Provide the [x, y] coordinate of the cell's center where the given text is located.  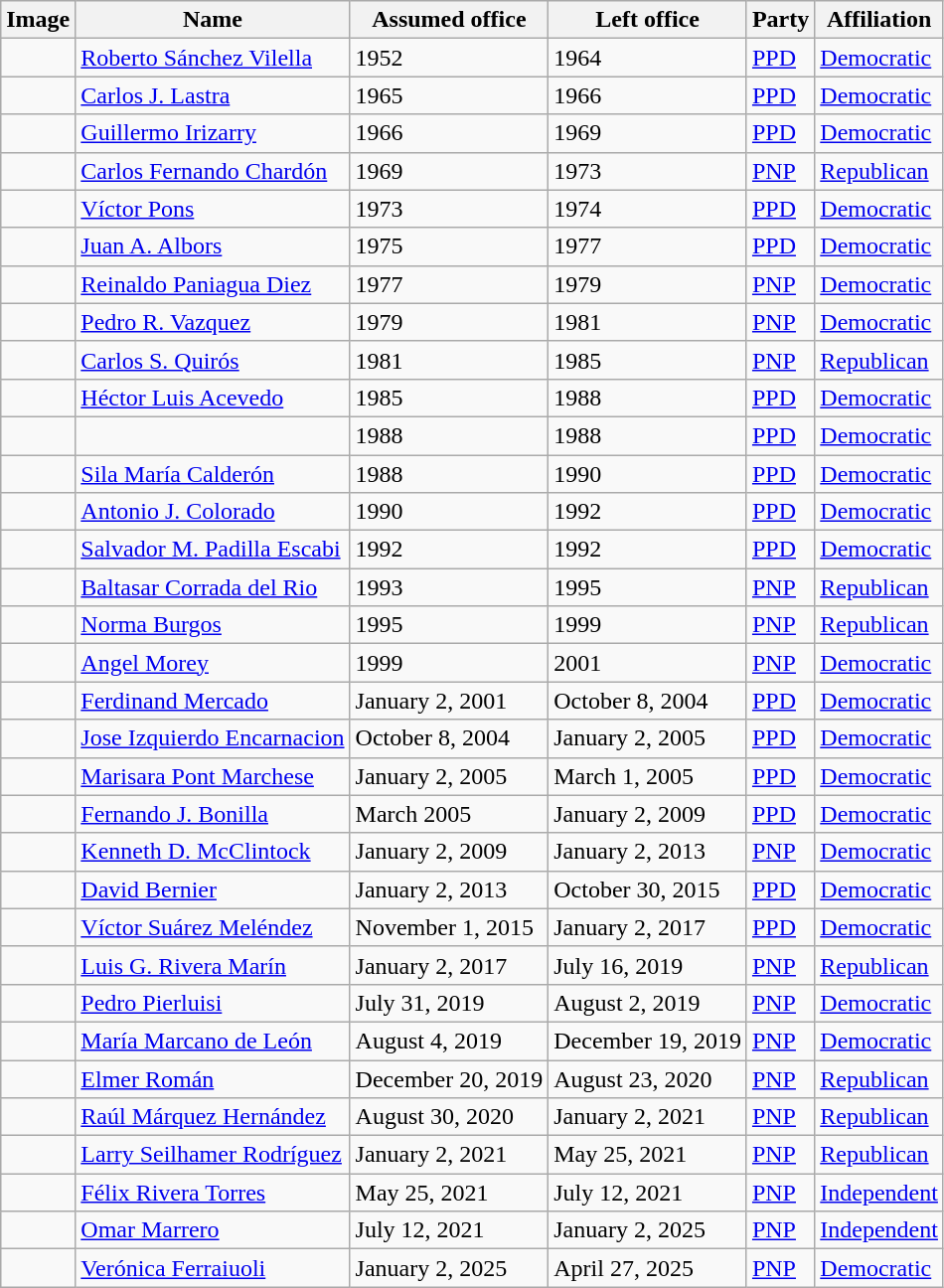
July 31, 2019 [449, 1003]
August 30, 2020 [449, 1117]
Sila María Calderón [213, 474]
Norma Burgos [213, 625]
Pedro R. Vazquez [213, 322]
Verónica Ferraiuoli [213, 1268]
October 30, 2015 [648, 889]
December 20, 2019 [449, 1078]
Carlos J. Lastra [213, 95]
Víctor Suárez Meléndez [213, 927]
1964 [648, 58]
1975 [449, 246]
Héctor Luis Acevedo [213, 398]
Félix Rivera Torres [213, 1193]
August 2, 2019 [648, 1003]
1993 [449, 587]
Elmer Román [213, 1078]
Antonio J. Colorado [213, 512]
Party [780, 20]
Víctor Pons [213, 209]
Affiliation [879, 20]
Fernando J. Bonilla [213, 814]
Guillermo Irizarry [213, 133]
Left office [648, 20]
April 27, 2025 [648, 1268]
Reinaldo Paniagua Diez [213, 284]
March 1, 2005 [648, 776]
Roberto Sánchez Vilella [213, 58]
December 19, 2019 [648, 1041]
Larry Seilhamer Rodríguez [213, 1155]
Omar Marrero [213, 1230]
Baltasar Corrada del Rio [213, 587]
1974 [648, 209]
January 2, 2001 [449, 701]
Image [38, 20]
David Bernier [213, 889]
Carlos Fernando Chardón [213, 171]
July 16, 2019 [648, 965]
Salvador M. Padilla Escabi [213, 550]
1965 [449, 95]
Name [213, 20]
Angel Morey [213, 663]
Raúl Márquez Hernández [213, 1117]
Marisara Pont Marchese [213, 776]
Jose Izquierdo Encarnacion [213, 738]
Kenneth D. McClintock [213, 852]
Ferdinand Mercado [213, 701]
Pedro Pierluisi [213, 1003]
November 1, 2015 [449, 927]
María Marcano de León [213, 1041]
2001 [648, 663]
August 4, 2019 [449, 1041]
Assumed office [449, 20]
August 23, 2020 [648, 1078]
March 2005 [449, 814]
Luis G. Rivera Marín [213, 965]
Juan A. Albors [213, 246]
1952 [449, 58]
Carlos S. Quirós [213, 360]
